Search for the cell housing the specified text and yield its (x, y) center coordinate. 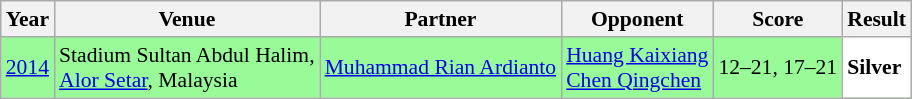
Score (778, 19)
Muhammad Rian Ardianto (441, 68)
Year (28, 19)
2014 (28, 68)
Huang Kaixiang Chen Qingchen (637, 68)
Opponent (637, 19)
Stadium Sultan Abdul Halim,Alor Setar, Malaysia (187, 68)
Partner (441, 19)
Venue (187, 19)
Result (876, 19)
12–21, 17–21 (778, 68)
Silver (876, 68)
